Scan for the cell matching the given text and deliver its [x, y] coordinate at center. 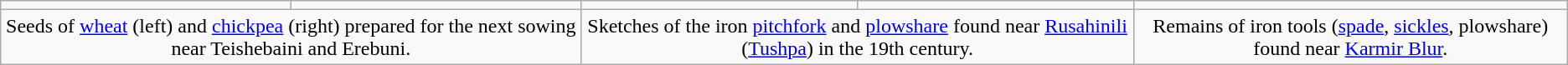
Sketches of the iron pitchfork and plowshare found near Rusahinili (Tushpa) in the 19th century. [858, 37]
Remains of iron tools (spade, sickles, plowshare) found near Karmir Blur. [1350, 37]
Seeds of wheat (left) and chickpea (right) prepared for the next sowing near Teishebaini and Erebuni. [291, 37]
